Provide the (x, y) coordinate of the cell's center where the given text is located.  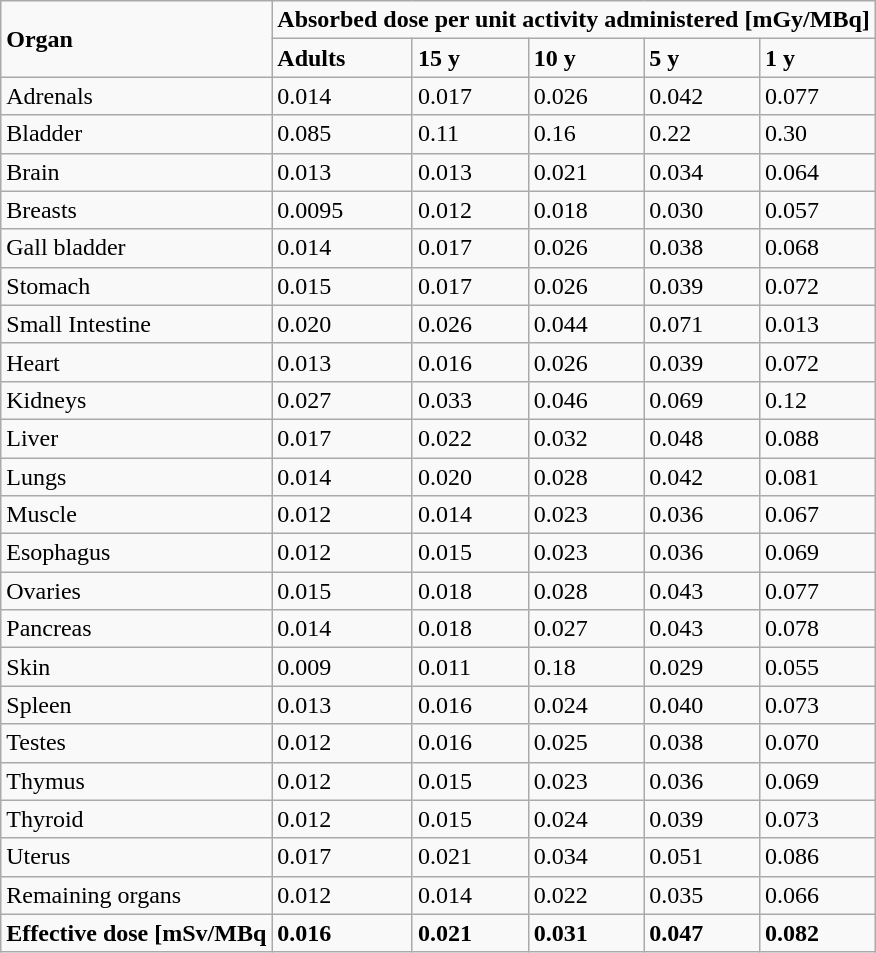
0.081 (818, 477)
0.071 (702, 324)
Effective dose [mSv/MBq (136, 933)
1 y (818, 58)
0.011 (470, 667)
Breasts (136, 210)
Absorbed dose per unit activity administered [mGy/MBq] (574, 20)
0.067 (818, 515)
Adrenals (136, 96)
0.085 (342, 134)
0.051 (702, 857)
0.088 (818, 438)
Kidneys (136, 400)
Skin (136, 667)
0.032 (586, 438)
0.033 (470, 400)
0.22 (702, 134)
10 y (586, 58)
Thyroid (136, 819)
0.030 (702, 210)
15 y (470, 58)
Muscle (136, 515)
5 y (702, 58)
Stomach (136, 286)
0.0095 (342, 210)
0.082 (818, 933)
0.066 (818, 895)
Small Intestine (136, 324)
Organ (136, 39)
0.16 (586, 134)
Liver (136, 438)
0.044 (586, 324)
0.029 (702, 667)
0.031 (586, 933)
0.078 (818, 629)
0.12 (818, 400)
0.055 (818, 667)
Bladder (136, 134)
Pancreas (136, 629)
0.009 (342, 667)
0.025 (586, 743)
Esophagus (136, 553)
0.035 (702, 895)
0.18 (586, 667)
0.070 (818, 743)
0.30 (818, 134)
0.057 (818, 210)
Adults (342, 58)
Remaining organs (136, 895)
Uterus (136, 857)
0.064 (818, 172)
Lungs (136, 477)
0.040 (702, 705)
Spleen (136, 705)
0.046 (586, 400)
0.048 (702, 438)
Thymus (136, 781)
0.11 (470, 134)
Gall bladder (136, 248)
Ovaries (136, 591)
0.047 (702, 933)
0.068 (818, 248)
0.086 (818, 857)
Testes (136, 743)
Brain (136, 172)
Heart (136, 362)
